Provide the [x, y] coordinate of the cell's center where the given text is located.  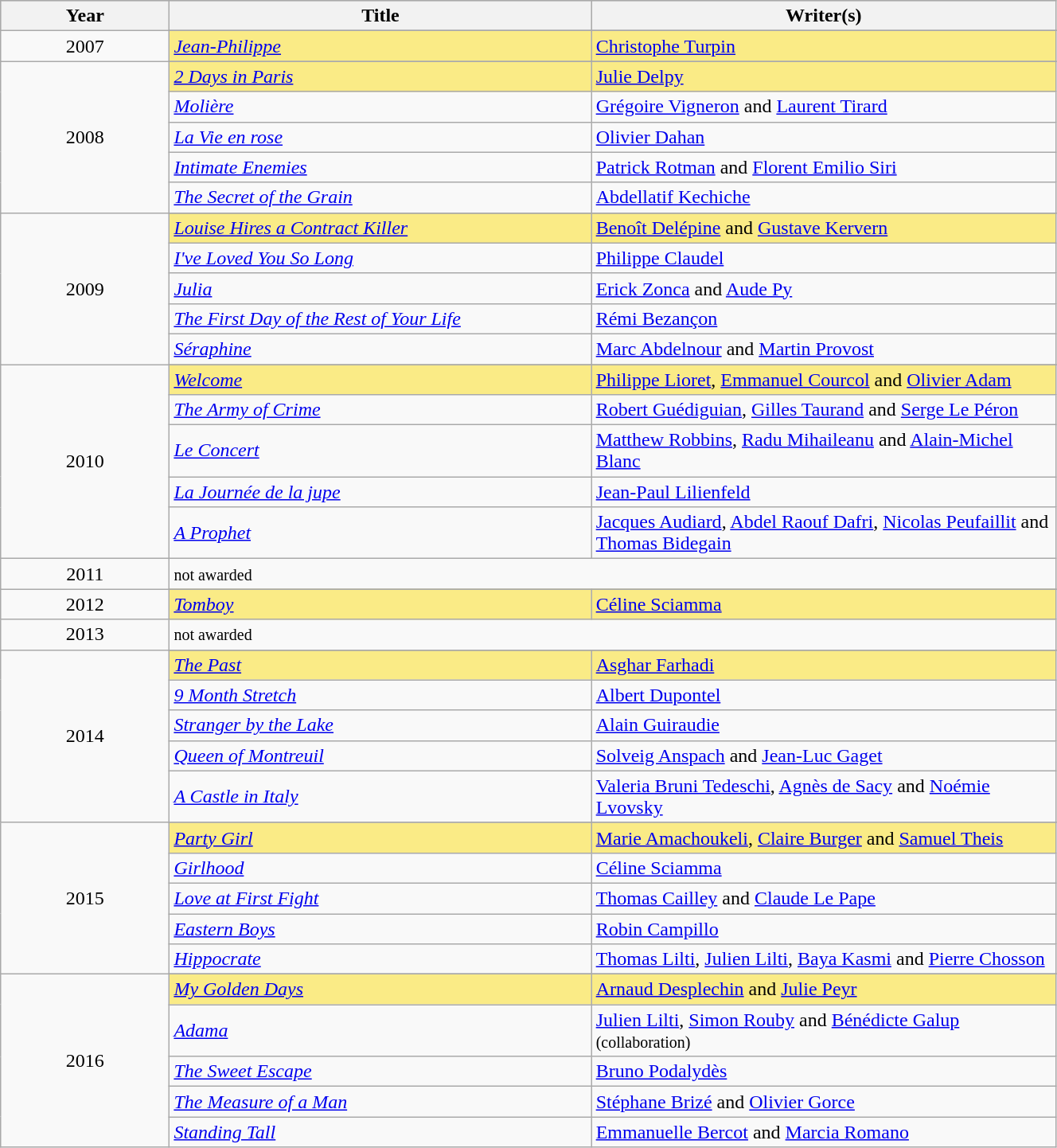
Benoît Delépine and Gustave Kervern [823, 228]
A Castle in Italy [380, 796]
Party Girl [380, 838]
I've Loved You So Long [380, 258]
Rémi Bezançon [823, 318]
Adama [380, 1030]
Christophe Turpin [823, 46]
Love at First Fight [380, 898]
2010 [85, 462]
Stéphane Brizé and Olivier Gorce [823, 1102]
The Sweet Escape [380, 1072]
Julie Delpy [823, 76]
Le Concert [380, 451]
Robin Campillo [823, 929]
Olivier Dahan [823, 137]
Thomas Cailley and Claude Le Pape [823, 898]
9 Month Stretch [380, 695]
My Golden Days [380, 990]
Molière [380, 107]
Standing Tall [380, 1132]
Asghar Farhadi [823, 665]
Philippe Lioret, Emmanuel Courcol and Olivier Adam [823, 380]
2015 [85, 898]
Patrick Rotman and Florent Emilio Siri [823, 167]
2013 [85, 635]
Writer(s) [823, 16]
The Secret of the Grain [380, 197]
2011 [85, 574]
2014 [85, 736]
Year [85, 16]
Eastern Boys [380, 929]
Philippe Claudel [823, 258]
2007 [85, 46]
Stranger by the Lake [380, 725]
2 Days in Paris [380, 76]
Emmanuelle Bercot and Marcia Romano [823, 1132]
The Army of Crime [380, 410]
Jean-Paul Lilienfeld [823, 492]
Robert Guédiguian, Gilles Taurand and Serge Le Péron [823, 410]
Welcome [380, 380]
Valeria Bruni Tedeschi, Agnès de Sacy and Noémie Lvovsky [823, 796]
2008 [85, 137]
Julia [380, 288]
Alain Guiraudie [823, 725]
Intimate Enemies [380, 167]
A Prophet [380, 533]
Solveig Anspach and Jean-Luc Gaget [823, 756]
Erick Zonca and Aude Py [823, 288]
Jean-Philippe [380, 46]
Arnaud Desplechin and Julie Peyr [823, 990]
2009 [85, 288]
Bruno Podalydès [823, 1072]
The Measure of a Man [380, 1102]
The First Day of the Rest of Your Life [380, 318]
Thomas Lilti, Julien Lilti, Baya Kasmi and Pierre Chosson [823, 959]
Marc Abdelnour and Martin Provost [823, 349]
2012 [85, 604]
The Past [380, 665]
Albert Dupontel [823, 695]
Jacques Audiard, Abdel Raouf Dafri, Nicolas Peufaillit and Thomas Bidegain [823, 533]
Louise Hires a Contract Killer [380, 228]
Queen of Montreuil [380, 756]
Girlhood [380, 868]
2016 [85, 1060]
La Journée de la jupe [380, 492]
Matthew Robbins, Radu Mihaileanu and Alain-Michel Blanc [823, 451]
Abdellatif Kechiche [823, 197]
Marie Amachoukeli, Claire Burger and Samuel Theis [823, 838]
Hippocrate [380, 959]
Title [380, 16]
Séraphine [380, 349]
Grégoire Vigneron and Laurent Tirard [823, 107]
La Vie en rose [380, 137]
Tomboy [380, 604]
Julien Lilti, Simon Rouby and Bénédicte Galup (collaboration) [823, 1030]
